Search for the cell housing the specified text and yield its (X, Y) center coordinate. 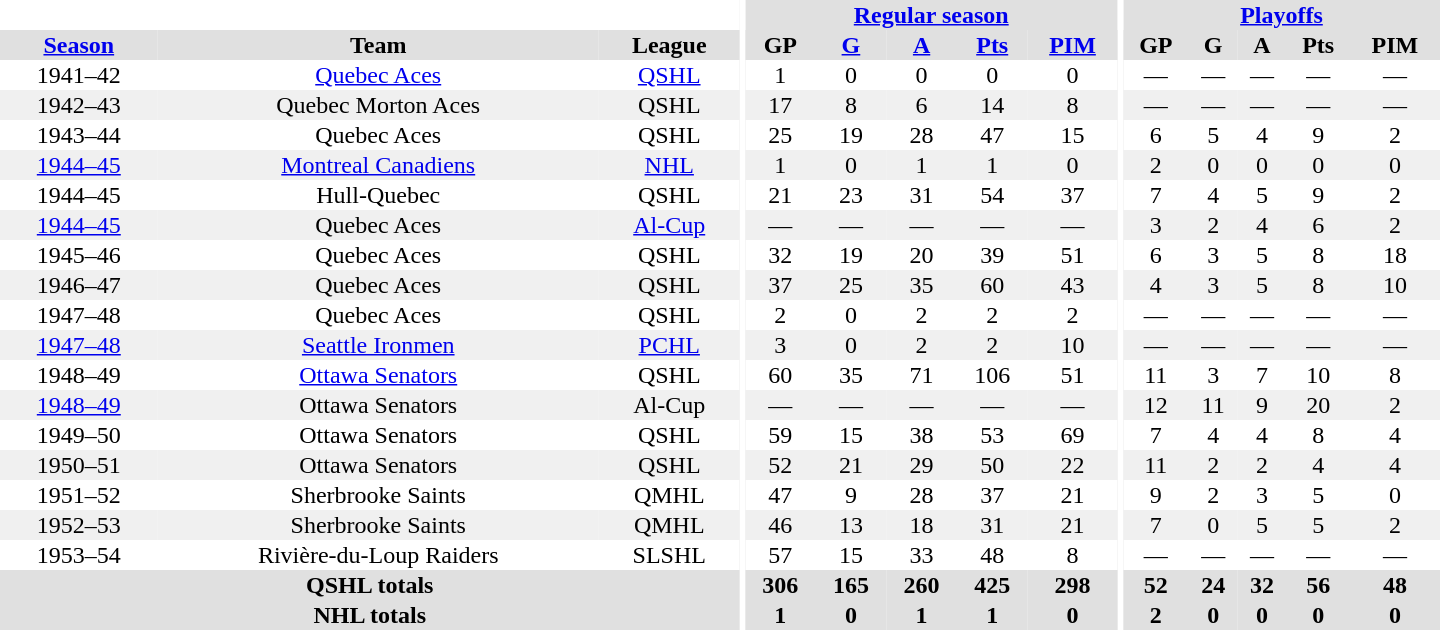
23 (852, 195)
Montreal Canadiens (378, 165)
306 (780, 585)
24 (1214, 585)
22 (1073, 465)
NHL totals (370, 615)
SLSHL (670, 555)
17 (780, 105)
1943–44 (79, 135)
71 (922, 375)
1949–50 (79, 435)
53 (992, 435)
League (670, 45)
54 (992, 195)
69 (1073, 435)
59 (780, 435)
1941–42 (79, 75)
PCHL (670, 345)
1952–53 (79, 525)
57 (780, 555)
43 (1073, 285)
260 (922, 585)
14 (992, 105)
1950–51 (79, 465)
13 (852, 525)
Playoffs (1282, 15)
1946–47 (79, 285)
425 (992, 585)
Seattle Ironmen (378, 345)
Rivière-du-Loup Raiders (378, 555)
33 (922, 555)
46 (780, 525)
1945–46 (79, 255)
1953–54 (79, 555)
Regular season (932, 15)
1951–52 (79, 495)
12 (1156, 405)
50 (992, 465)
QSHL totals (370, 585)
165 (852, 585)
Team (378, 45)
56 (1318, 585)
29 (922, 465)
106 (992, 375)
1942–43 (79, 105)
298 (1073, 585)
NHL (670, 165)
39 (992, 255)
Season (79, 45)
38 (922, 435)
Hull-Quebec (378, 195)
Quebec Morton Aces (378, 105)
